Detect which cell encompasses the target text, then output its (X, Y) center coordinate. 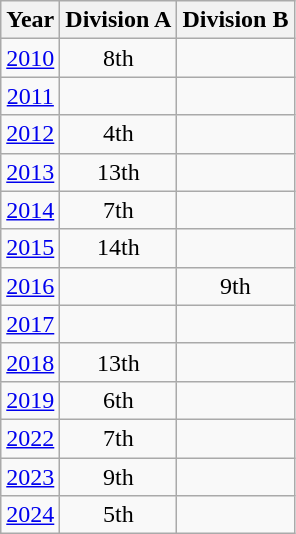
2018 (30, 362)
2014 (30, 210)
6th (118, 400)
Year (30, 20)
2010 (30, 58)
2024 (30, 515)
2017 (30, 324)
2012 (30, 134)
8th (118, 58)
2015 (30, 248)
2016 (30, 286)
2013 (30, 172)
5th (118, 515)
14th (118, 248)
2022 (30, 438)
2023 (30, 477)
2019 (30, 400)
Division A (118, 20)
Division B (236, 20)
2011 (30, 96)
4th (118, 134)
